Find where the given text appears and provide that cell's center as [X, Y] coordinate. 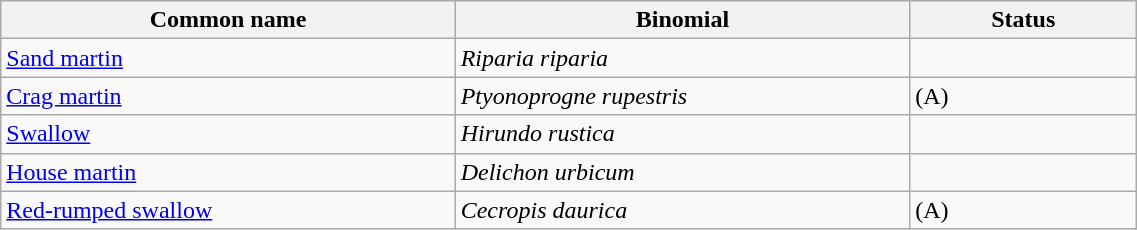
Status [1024, 20]
Ptyonoprogne rupestris [682, 96]
Sand martin [228, 58]
House martin [228, 172]
Swallow [228, 134]
Hirundo rustica [682, 134]
Common name [228, 20]
Riparia riparia [682, 58]
Cecropis daurica [682, 210]
Binomial [682, 20]
Delichon urbicum [682, 172]
Red-rumped swallow [228, 210]
Crag martin [228, 96]
